For the text-containing cell, return its midpoint in (x, y) coordinate format. 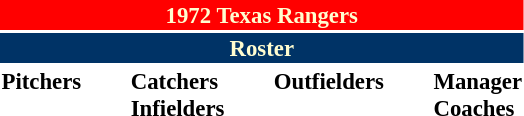
Roster (262, 48)
1972 Texas Rangers (262, 15)
